Identify which cell holds the provided text, then report its (X, Y) central coordinate. 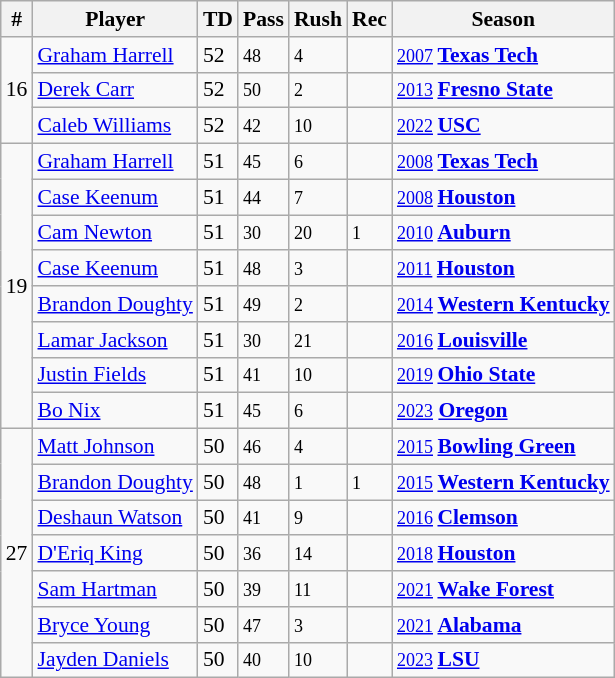
Deshaun Watson (114, 518)
36 (264, 554)
2023 Oregon (504, 411)
7 (318, 197)
27 (17, 554)
Bryce Young (114, 625)
21 (318, 340)
11 (318, 589)
2022 USC (504, 126)
46 (264, 447)
Bo Nix (114, 411)
2008 Houston (504, 197)
Matt Johnson (114, 447)
44 (264, 197)
D'Eriq King (114, 554)
2016 Clemson (504, 518)
2021 Wake Forest (504, 589)
39 (264, 589)
2010 Auburn (504, 233)
2008 Texas Tech (504, 162)
Player (114, 19)
2015 Bowling Green (504, 447)
TD (218, 19)
# (17, 19)
2016 Louisville (504, 340)
2018 Houston (504, 554)
Pass (264, 19)
40 (264, 660)
20 (318, 233)
2015 Western Kentucky (504, 482)
16 (17, 90)
2019 Ohio State (504, 375)
Caleb Williams (114, 126)
Jayden Daniels (114, 660)
2011 Houston (504, 269)
2023 LSU (504, 660)
Derek Carr (114, 90)
47 (264, 625)
2014 Western Kentucky (504, 304)
49 (264, 304)
Season (504, 19)
Sam Hartman (114, 589)
2007 Texas Tech (504, 55)
2021 Alabama (504, 625)
Cam Newton (114, 233)
Rush (318, 19)
14 (318, 554)
Lamar Jackson (114, 340)
42 (264, 126)
Justin Fields (114, 375)
2013 Fresno State (504, 90)
19 (17, 286)
Rec (370, 19)
9 (318, 518)
